From the cell containing the given text, extract its center point as [X, Y] coordinate. 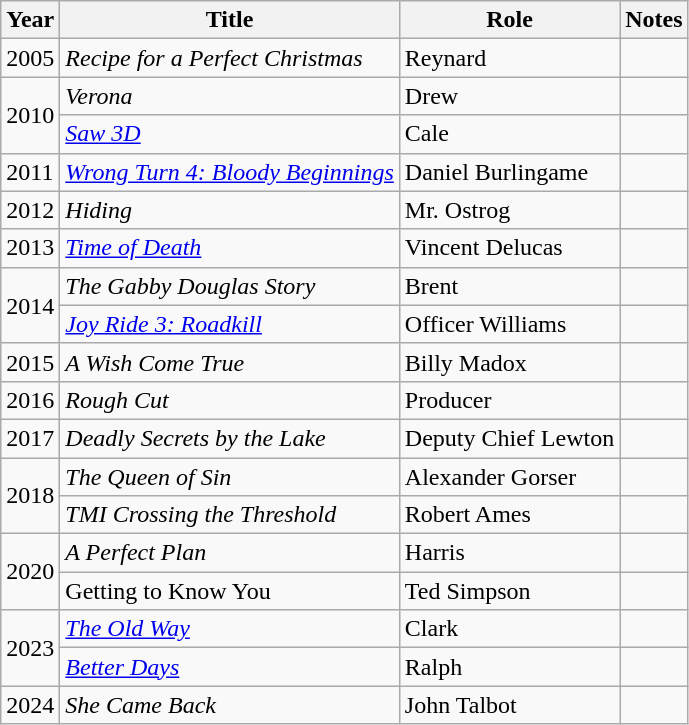
Getting to Know You [230, 591]
Alexander Gorser [509, 477]
Clark [509, 629]
She Came Back [230, 705]
Joy Ride 3: Roadkill [230, 324]
Year [30, 20]
Wrong Turn 4: Bloody Beginnings [230, 172]
The Gabby Douglas Story [230, 286]
A Wish Come True [230, 362]
Time of Death [230, 248]
TMI Crossing the Threshold [230, 515]
2017 [30, 438]
Cale [509, 134]
Notes [654, 20]
2020 [30, 572]
2013 [30, 248]
Verona [230, 96]
Deadly Secrets by the Lake [230, 438]
Title [230, 20]
2010 [30, 115]
2012 [30, 210]
2015 [30, 362]
2014 [30, 305]
2011 [30, 172]
John Talbot [509, 705]
Recipe for a Perfect Christmas [230, 58]
Billy Madox [509, 362]
Ralph [509, 667]
Brent [509, 286]
Robert Ames [509, 515]
Harris [509, 553]
2023 [30, 648]
Saw 3D [230, 134]
The Queen of Sin [230, 477]
2018 [30, 496]
Mr. Ostrog [509, 210]
A Perfect Plan [230, 553]
Reynard [509, 58]
Deputy Chief Lewton [509, 438]
2016 [30, 400]
The Old Way [230, 629]
Vincent Delucas [509, 248]
Ted Simpson [509, 591]
Rough Cut [230, 400]
2024 [30, 705]
Officer Williams [509, 324]
2005 [30, 58]
Role [509, 20]
Drew [509, 96]
Hiding [230, 210]
Better Days [230, 667]
Producer [509, 400]
Daniel Burlingame [509, 172]
